Output the [X, Y] coordinate of the center of the cell containing the given text.  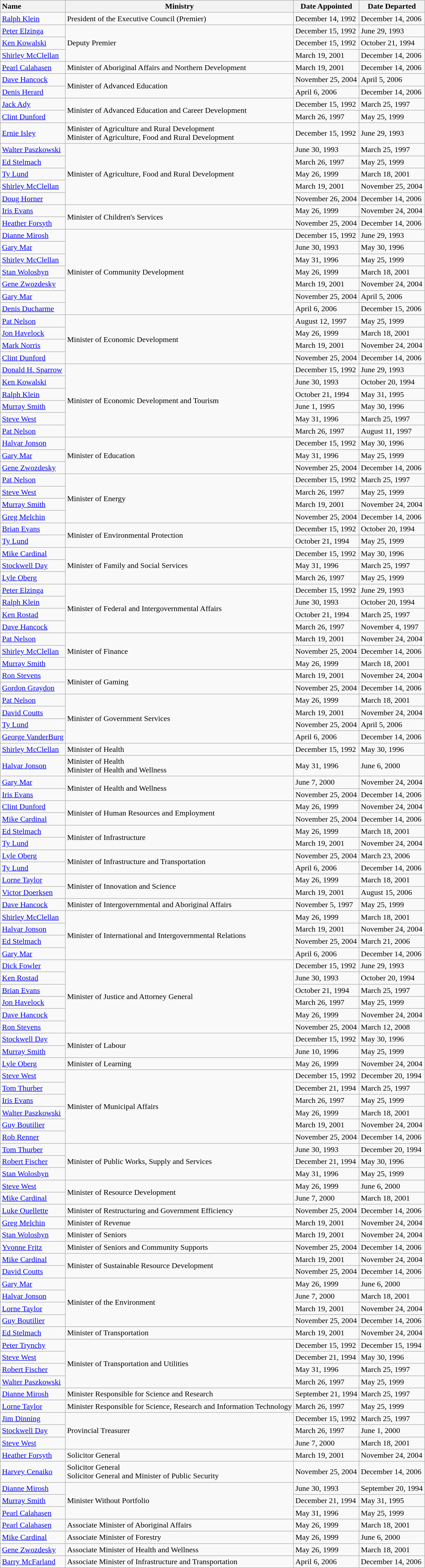
Minister of Transportation and Utilities [179, 1364]
August 12, 1997 [326, 321]
Ernie Isley [33, 133]
Ministry [179, 6]
Solicitor GeneralSolicitor General and Minister of Public Security [179, 1472]
Rob Renner [33, 1137]
Minister of Intergovernmental and Aboriginal Affairs [179, 905]
Minister of Community Development [179, 272]
Minister Responsible for Science and Research [179, 1394]
Date Departed [392, 6]
June 10, 1996 [326, 1051]
Minister of Infrastructure and Transportation [179, 862]
Minister of Family and Social Services [179, 565]
President of the Executive Council (Premier) [179, 19]
August 11, 1997 [392, 431]
Jack Ady [33, 104]
Denis Ducharme [33, 309]
Minister of the Environment [179, 1302]
Minister of Learning [179, 1064]
Associate Minister of Health and Wellness [179, 1550]
Date Appointed [326, 6]
Minister of Labour [179, 1045]
Minister Responsible for Science, Research and Information Technology [179, 1406]
Minister of Health [179, 749]
Minister of Infrastructure [179, 837]
Solicitor General [179, 1455]
Minister of Sustainable Resource Development [179, 1266]
Minister of Justice and Attorney General [179, 996]
Associate Minister of Infrastructure and Transportation [179, 1562]
Gordon Graydon [33, 688]
Minister of Environmental Protection [179, 535]
Minister of Innovation and Science [179, 886]
Harvey Cenaiko [33, 1472]
Minister of Health and Wellness [179, 789]
June 1, 2000 [392, 1431]
Associate Minister of Aboriginal Affairs [179, 1525]
December 14, 1992 [326, 19]
December 15, 2006 [392, 309]
Dick Fowler [33, 966]
September 21, 1994 [326, 1394]
Victor Doerksen [33, 892]
Deputy Premier [179, 43]
Minister of Advanced Education and Career Development [179, 110]
Jim Dinning [33, 1419]
Minister of Agriculture and Rural DevelopmentMinister of Agriculture, Food and Rural Development [179, 133]
Name [33, 6]
Doug Horner [33, 199]
Donald H. Sparrow [33, 370]
Minister of Advanced Education [179, 86]
George VanderBurg [33, 737]
Minister of Finance [179, 651]
November 4, 1997 [392, 627]
Minister of Transportation [179, 1333]
Minister of Education [179, 455]
Minister of Restructuring and Government Efficiency [179, 1211]
Associate Minister of Forestry [179, 1537]
December 15, 1994 [392, 1345]
Minister of Human Resources and Employment [179, 813]
November 5, 1997 [326, 905]
March 21, 2006 [392, 941]
Minister of Aboriginal Affairs and Northern Development [179, 68]
Minister of Seniors and Community Supports [179, 1247]
November 26, 2004 [326, 199]
Minister of Resource Development [179, 1192]
Minister of Children's Services [179, 217]
Minister of International and Intergovernmental Relations [179, 935]
Minister of Economic Development [179, 339]
September 20, 1994 [392, 1488]
Peter Trynchy [33, 1345]
Minister of Federal and Intergovernmental Affairs [179, 608]
March 12, 2008 [392, 1027]
Minister of Public Works, Supply and Services [179, 1161]
Minister of Revenue [179, 1223]
Minister of Agriculture, Food and Rural Development [179, 174]
Minister Without Portfolio [179, 1500]
Minister of Gaming [179, 682]
Minister of Government Services [179, 718]
Minister of Seniors [179, 1235]
Minister of Municipal Affairs [179, 1106]
Denis Herard [33, 92]
Provincial Treasurer [179, 1431]
August 15, 2006 [392, 892]
Barry McFarland [33, 1562]
June 1, 1995 [326, 407]
Yvonne Fritz [33, 1247]
Minister of HealthMinister of Health and Wellness [179, 766]
Minister of Economic Development and Tourism [179, 401]
Luke Ouellette [33, 1211]
Mark Norris [33, 345]
Minister of Energy [179, 498]
March 23, 2006 [392, 856]
